Output the (x, y) coordinate of the center of the cell containing the given text.  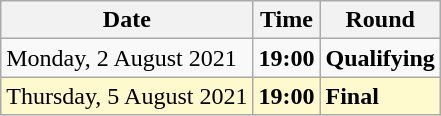
Monday, 2 August 2021 (127, 58)
Thursday, 5 August 2021 (127, 96)
Time (286, 20)
Date (127, 20)
Round (380, 20)
Final (380, 96)
Qualifying (380, 58)
